Search for the cell housing the specified text and yield its (X, Y) center coordinate. 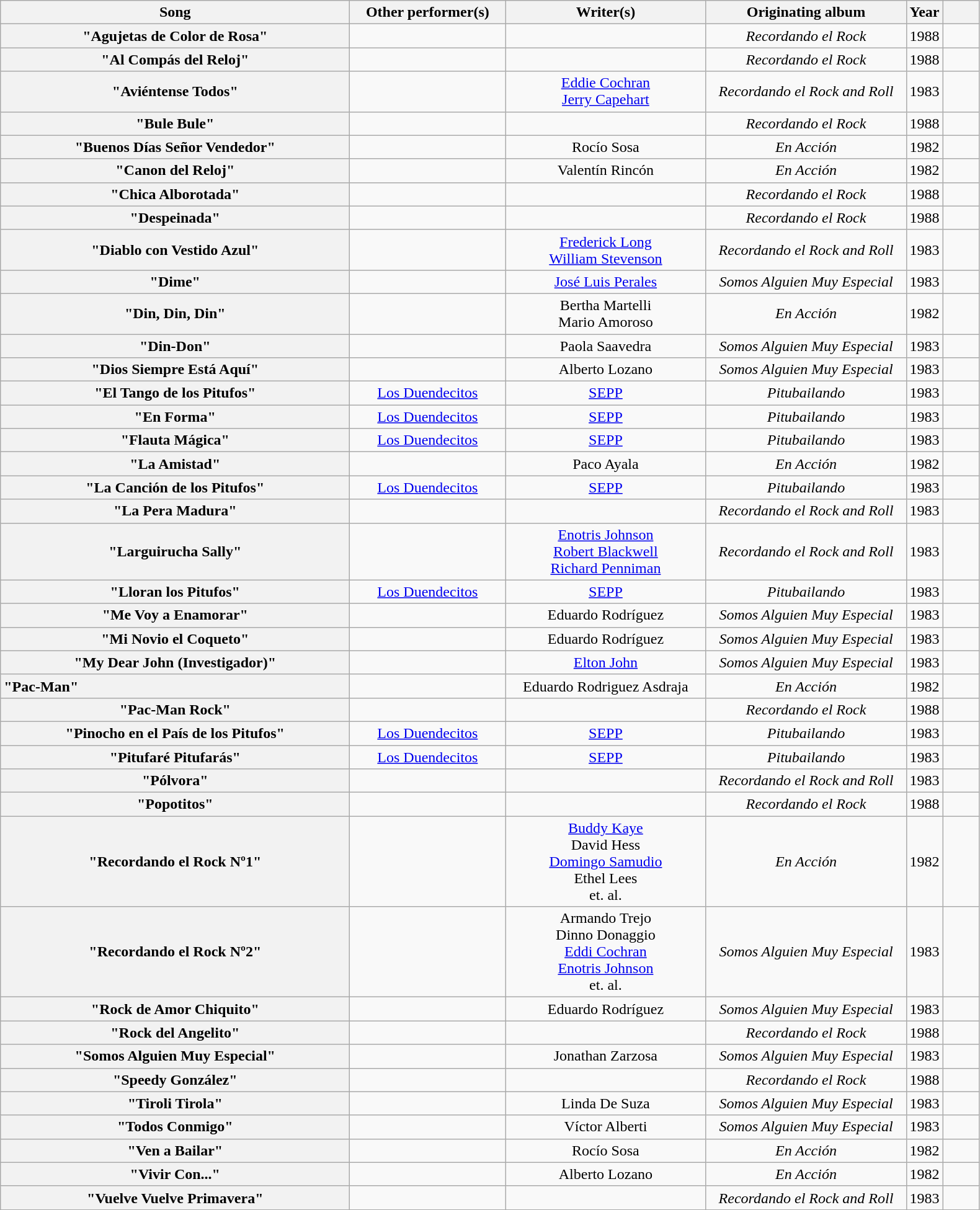
Buddy KayeDavid HessDomingo SamudioEthel Leeset. al. (605, 861)
Originating album (806, 12)
Frederick LongWilliam Stevenson (605, 249)
Paco Ayala (605, 464)
Paola Saavedra (605, 345)
Song (175, 12)
Jonathan Zarzosa (605, 1056)
"Despeinada" (175, 218)
Bertha MartelliMario Amoroso (605, 314)
"Bule Bule" (175, 123)
Enotris JohnsonRobert BlackwellRichard Penniman (605, 551)
Linda De Suza (605, 1103)
"Somos Alguien Muy Especial" (175, 1056)
"Pólvora" (175, 781)
"Pac-Man Rock" (175, 710)
Valentín Rincón (605, 171)
Other performer(s) (428, 12)
"Popotitos" (175, 804)
"La Canción de los Pitufos" (175, 487)
"Pac-Man" (175, 686)
"Vuelve Vuelve Primavera" (175, 1198)
"Din-Don" (175, 345)
"Mi Novio el Coqueto" (175, 639)
"Recordando el Rock Nº1" (175, 861)
"Todos Conmigo" (175, 1127)
"My Dear John (Investigador)" (175, 662)
"Al Compás del Reloj" (175, 60)
"Aviéntense Todos" (175, 92)
"Rock de Amor Chiquito" (175, 1009)
"Recordando el Rock Nº2" (175, 952)
Eddie CochranJerry Capehart (605, 92)
"Speedy González" (175, 1080)
"La Pera Madura" (175, 511)
Writer(s) (605, 12)
"Tiroli Tirola" (175, 1103)
"Rock del Angelito" (175, 1033)
"Din, Din, Din" (175, 314)
"Buenos Días Señor Vendedor" (175, 147)
"Ven a Bailar" (175, 1150)
"Canon del Reloj" (175, 171)
"Agujetas de Color de Rosa" (175, 36)
"Vivir Con..." (175, 1174)
"Flauta Mágica" (175, 440)
Elton John (605, 662)
"Dime" (175, 282)
"Larguirucha Sally" (175, 551)
"En Forma" (175, 417)
"Chica Alborotada" (175, 194)
Armando TrejoDinno DonaggioEddi CochranEnotris Johnsonet. al. (605, 952)
"Me Voy a Enamorar" (175, 615)
Eduardo Rodriguez Asdraja (605, 686)
"Dios Siempre Está Aquí" (175, 370)
"Pitufaré Pitufarás" (175, 757)
"El Tango de los Pitufos" (175, 393)
Víctor Alberti (605, 1127)
"La Amistad" (175, 464)
"Diablo con Vestido Azul" (175, 249)
José Luis Perales (605, 282)
Year (924, 12)
"Lloran los Pitufos" (175, 592)
"Pinocho en el País de los Pitufos" (175, 733)
